Search for the cell housing the specified text and yield its [x, y] center coordinate. 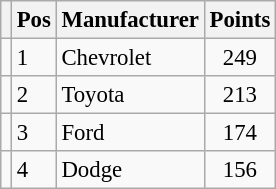
Ford [130, 133]
156 [240, 170]
174 [240, 133]
4 [34, 170]
249 [240, 58]
Points [240, 20]
213 [240, 95]
Chevrolet [130, 58]
Pos [34, 20]
3 [34, 133]
Manufacturer [130, 20]
2 [34, 95]
Toyota [130, 95]
1 [34, 58]
Dodge [130, 170]
